Return the (x, y) coordinate for the center point of the cell that contains the specified text.  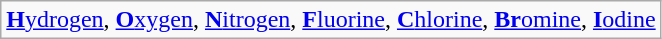
Hydrogen, Oxygen, Nitrogen, Fluorine, Chlorine, Bromine, Iodine (331, 20)
